From the cell containing the given text, extract its center point as (x, y) coordinate. 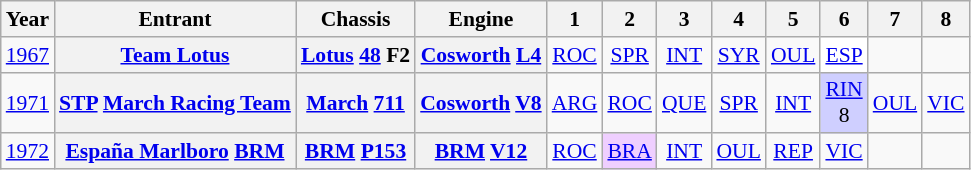
5 (793, 19)
Lotus 48 F2 (356, 55)
7 (895, 19)
March 711 (356, 102)
QUE (684, 102)
6 (844, 19)
4 (738, 19)
1971 (28, 102)
Cosworth V8 (480, 102)
España Marlboro BRM (175, 152)
RIN8 (844, 102)
1972 (28, 152)
Engine (480, 19)
STP March Racing Team (175, 102)
3 (684, 19)
Year (28, 19)
BRM V12 (480, 152)
BRM P153 (356, 152)
1967 (28, 55)
ESP (844, 55)
Cosworth L4 (480, 55)
8 (946, 19)
2 (630, 19)
REP (793, 152)
SYR (738, 55)
1 (575, 19)
Chassis (356, 19)
BRA (630, 152)
Team Lotus (175, 55)
Entrant (175, 19)
ARG (575, 102)
